Extract the [X, Y] coordinate from the center of the cell holding the provided text.  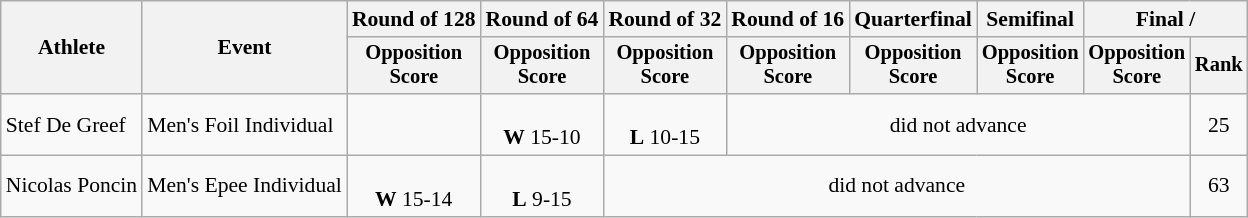
Round of 64 [542, 19]
Final / [1165, 19]
Quarterfinal [913, 19]
Men's Foil Individual [244, 124]
Round of 128 [414, 19]
L 9-15 [542, 186]
63 [1219, 186]
Event [244, 48]
Round of 16 [788, 19]
Athlete [72, 48]
Nicolas Poncin [72, 186]
W 15-14 [414, 186]
W 15-10 [542, 124]
25 [1219, 124]
Semifinal [1030, 19]
Men's Epee Individual [244, 186]
Rank [1219, 66]
Stef De Greef [72, 124]
Round of 32 [664, 19]
L 10-15 [664, 124]
